Output the [x, y] coordinate of the center of the cell containing the given text.  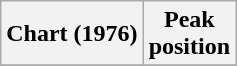
Peakposition [189, 34]
Chart (1976) [72, 34]
